Search for the cell housing the specified text and yield its [X, Y] center coordinate. 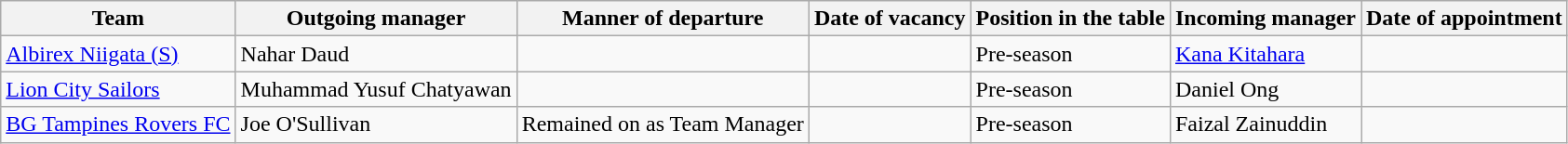
Lion City Sailors [118, 89]
BG Tampines Rovers FC [118, 124]
Outgoing manager [376, 19]
Muhammad Yusuf Chatyawan [376, 89]
Kana Kitahara [1266, 54]
Date of appointment [1464, 19]
Date of vacancy [890, 19]
Nahar Daud [376, 54]
Albirex Niigata (S) [118, 54]
Remained on as Team Manager [663, 124]
Joe O'Sullivan [376, 124]
Faizal Zainuddin [1266, 124]
Position in the table [1070, 19]
Incoming manager [1266, 19]
Team [118, 19]
Daniel Ong [1266, 89]
Manner of departure [663, 19]
